From the cell containing the given text, extract its center point as [x, y] coordinate. 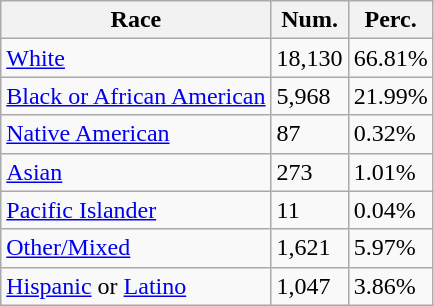
Asian [136, 172]
87 [310, 134]
21.99% [390, 96]
18,130 [310, 58]
Pacific Islander [136, 210]
5,968 [310, 96]
1,621 [310, 248]
1,047 [310, 286]
Black or African American [136, 96]
Other/Mixed [136, 248]
66.81% [390, 58]
Perc. [390, 20]
Hispanic or Latino [136, 286]
3.86% [390, 286]
0.32% [390, 134]
11 [310, 210]
273 [310, 172]
0.04% [390, 210]
Race [136, 20]
5.97% [390, 248]
White [136, 58]
1.01% [390, 172]
Native American [136, 134]
Num. [310, 20]
